Find where the given text appears and provide that cell's center as [x, y] coordinate. 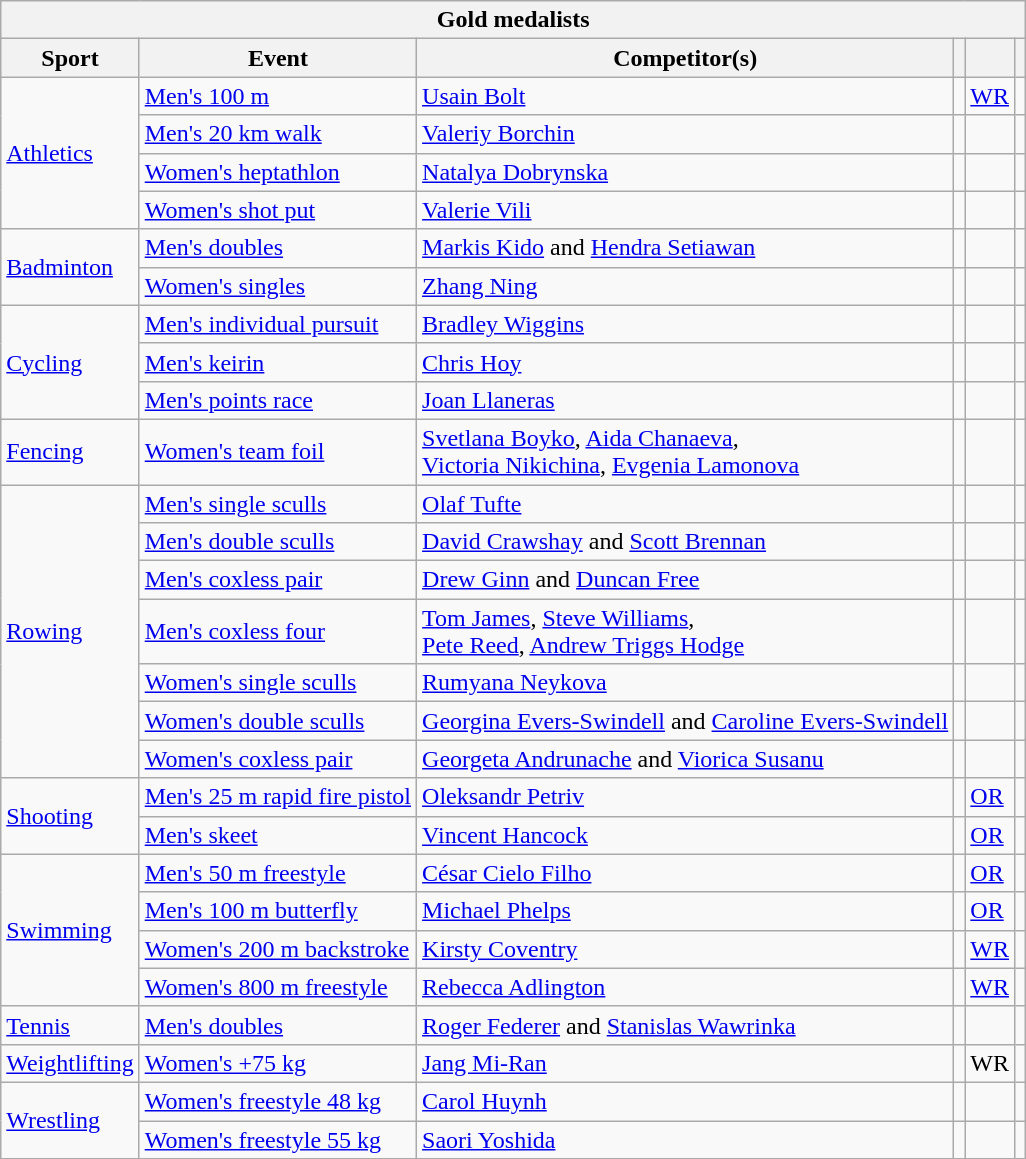
César Cielo Filho [686, 873]
Fencing [70, 452]
Vincent Hancock [686, 835]
Shooting [70, 816]
Men's keirin [278, 362]
Usain Bolt [686, 96]
Men's coxless pair [278, 580]
Cycling [70, 362]
Markis Kido and Hendra Setiawan [686, 248]
Women's double sculls [278, 721]
Men's 50 m freestyle [278, 873]
Roger Federer and Stanislas Wawrinka [686, 1025]
Valeriy Borchin [686, 134]
Gold medalists [514, 20]
Jang Mi-Ran [686, 1063]
Women's singles [278, 286]
Women's 800 m freestyle [278, 987]
Sport [70, 58]
Kirsty Coventry [686, 949]
Badminton [70, 267]
Women's 200 m backstroke [278, 949]
Valerie Vili [686, 210]
Zhang Ning [686, 286]
Athletics [70, 153]
Drew Ginn and Duncan Free [686, 580]
Weightlifting [70, 1063]
Joan Llaneras [686, 400]
Men's skeet [278, 835]
Georgeta Andrunache and Viorica Susanu [686, 759]
Saori Yoshida [686, 1139]
Women's shot put [278, 210]
Men's single sculls [278, 503]
Event [278, 58]
Men's 25 m rapid fire pistol [278, 797]
Men's double sculls [278, 542]
Women's heptathlon [278, 172]
Women's +75 kg [278, 1063]
Wrestling [70, 1120]
Svetlana Boyko, Aida Chanaeva,Victoria Nikichina, Evgenia Lamonova [686, 452]
Competitor(s) [686, 58]
Swimming [70, 930]
Olaf Tufte [686, 503]
Chris Hoy [686, 362]
Women's team foil [278, 452]
Rowing [70, 630]
Tom James, Steve Williams,Pete Reed, Andrew Triggs Hodge [686, 632]
Men's points race [278, 400]
Women's freestyle 55 kg [278, 1139]
Men's 100 m [278, 96]
David Crawshay and Scott Brennan [686, 542]
Rebecca Adlington [686, 987]
Men's coxless four [278, 632]
Women's freestyle 48 kg [278, 1101]
Georgina Evers-Swindell and Caroline Evers-Swindell [686, 721]
Men's individual pursuit [278, 324]
Tennis [70, 1025]
Michael Phelps [686, 911]
Bradley Wiggins [686, 324]
Natalya Dobrynska [686, 172]
Men's 100 m butterfly [278, 911]
Women's coxless pair [278, 759]
Rumyana Neykova [686, 683]
Men's 20 km walk [278, 134]
Oleksandr Petriv [686, 797]
Women's single sculls [278, 683]
Carol Huynh [686, 1101]
